For the text-containing cell, return its midpoint in [X, Y] coordinate format. 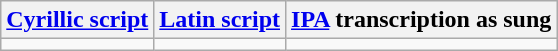
Cyrillic script [78, 20]
Latin script [220, 20]
IPA transcription as sung [422, 20]
